For the text-containing cell, return its midpoint in [X, Y] coordinate format. 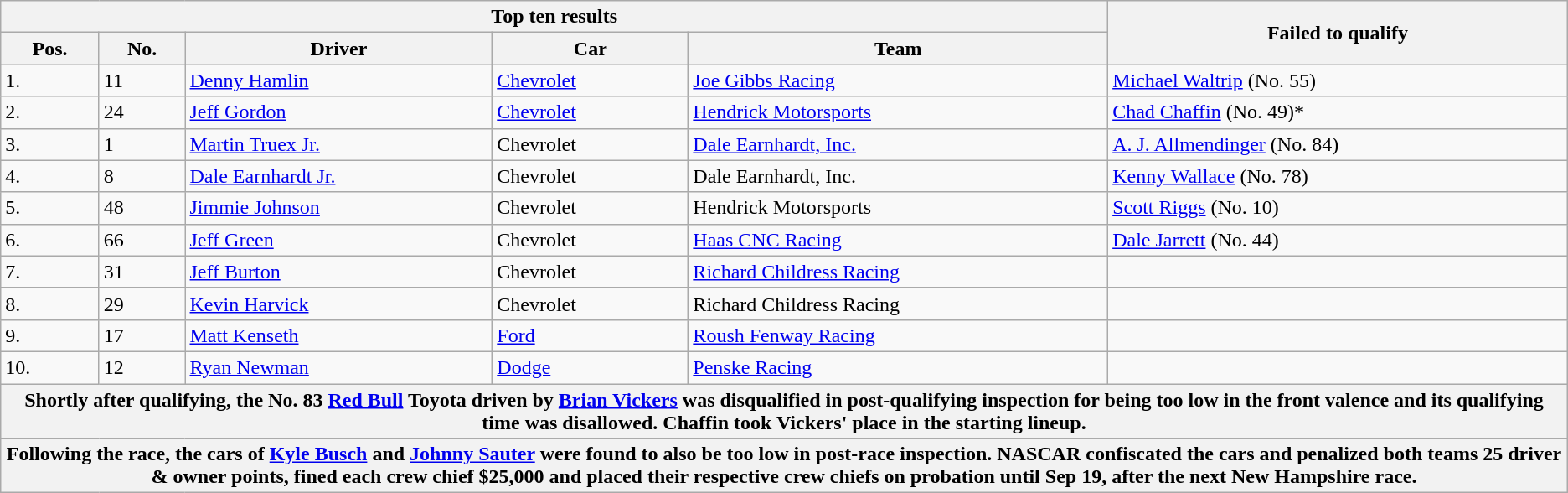
Kevin Harvick [338, 304]
A. J. Allmendinger (No. 84) [1338, 144]
Matt Kenseth [338, 335]
Dale Earnhardt Jr. [338, 176]
Jeff Gordon [338, 112]
2. [50, 112]
Penske Racing [898, 367]
Jeff Green [338, 240]
Top ten results [554, 17]
7. [50, 272]
11 [142, 80]
31 [142, 272]
3. [50, 144]
Dale Jarrett (No. 44) [1338, 240]
Ford [591, 335]
Martin Truex Jr. [338, 144]
1 [142, 144]
9. [50, 335]
4. [50, 176]
Car [591, 49]
Team [898, 49]
1. [50, 80]
Haas CNC Racing [898, 240]
66 [142, 240]
5. [50, 208]
Joe Gibbs Racing [898, 80]
17 [142, 335]
Jimmie Johnson [338, 208]
8 [142, 176]
Michael Waltrip (No. 55) [1338, 80]
No. [142, 49]
Denny Hamlin [338, 80]
Kenny Wallace (No. 78) [1338, 176]
Driver [338, 49]
29 [142, 304]
12 [142, 367]
Roush Fenway Racing [898, 335]
24 [142, 112]
6. [50, 240]
Jeff Burton [338, 272]
Scott Riggs (No. 10) [1338, 208]
Ryan Newman [338, 367]
Pos. [50, 49]
10. [50, 367]
8. [50, 304]
Chad Chaffin (No. 49)* [1338, 112]
Failed to qualify [1338, 33]
48 [142, 208]
Dodge [591, 367]
